Locate the cell with the specified text and output its [X, Y] center coordinate. 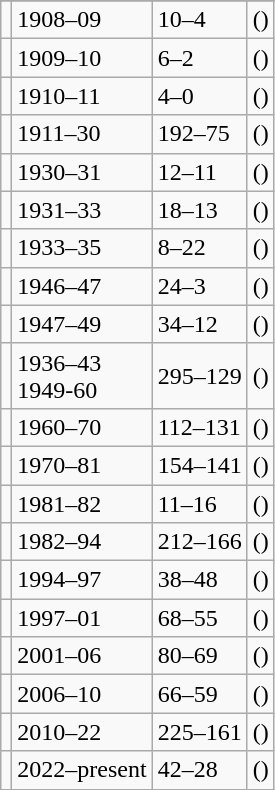
6–2 [200, 58]
12–11 [200, 172]
2010–22 [82, 732]
1910–11 [82, 96]
1908–09 [82, 20]
1946–47 [82, 286]
295–129 [200, 376]
8–22 [200, 248]
2022–present [82, 770]
1909–10 [82, 58]
10–4 [200, 20]
1936–43 1949-60 [82, 376]
212–166 [200, 542]
192–75 [200, 134]
1960–70 [82, 427]
1930–31 [82, 172]
225–161 [200, 732]
1997–01 [82, 618]
80–69 [200, 656]
4–0 [200, 96]
2001–06 [82, 656]
1911–30 [82, 134]
1931–33 [82, 210]
11–16 [200, 503]
38–48 [200, 580]
1982–94 [82, 542]
1981–82 [82, 503]
2006–10 [82, 694]
18–13 [200, 210]
68–55 [200, 618]
42–28 [200, 770]
24–3 [200, 286]
1933–35 [82, 248]
154–141 [200, 465]
1947–49 [82, 324]
34–12 [200, 324]
112–131 [200, 427]
1970–81 [82, 465]
66–59 [200, 694]
1994–97 [82, 580]
